For the text-containing cell, return its midpoint in [X, Y] coordinate format. 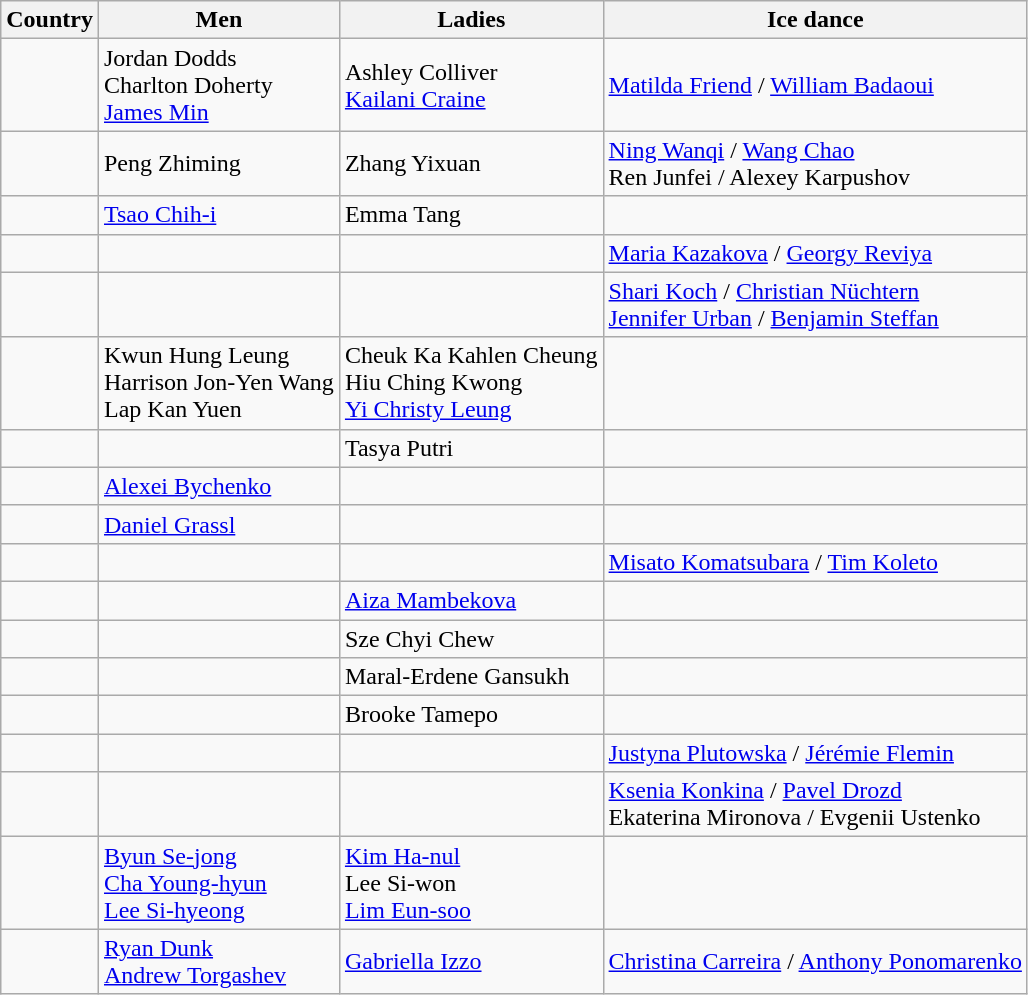
Matilda Friend / William Badaoui [815, 85]
Daniel Grassl [218, 524]
Alexei Bychenko [218, 486]
Kim Ha-nulLee Si-wonLim Eun-soo [471, 883]
Maria Kazakova / Georgy Reviya [815, 253]
Ladies [471, 20]
Tsao Chih-i [218, 215]
Tasya Putri [471, 448]
Gabriella Izzo [471, 962]
Sze Chyi Chew [471, 639]
Emma Tang [471, 215]
Justyna Plutowska / Jérémie Flemin [815, 753]
Byun Se-jongCha Young-hyunLee Si-hyeong [218, 883]
Aiza Mambekova [471, 600]
Zhang Yixuan [471, 164]
Ashley ColliverKailani Craine [471, 85]
Country [50, 20]
Maral-Erdene Gansukh [471, 677]
Peng Zhiming [218, 164]
Christina Carreira / Anthony Ponomarenko [815, 962]
Ryan DunkAndrew Torgashev [218, 962]
Ksenia Konkina / Pavel DrozdEkaterina Mironova / Evgenii Ustenko [815, 804]
Brooke Tamepo [471, 715]
Ice dance [815, 20]
Cheuk Ka Kahlen CheungHiu Ching KwongYi Christy Leung [471, 383]
Misato Komatsubara / Tim Koleto [815, 562]
Kwun Hung LeungHarrison Jon-Yen WangLap Kan Yuen [218, 383]
Men [218, 20]
Jordan DoddsCharlton DohertyJames Min [218, 85]
Ning Wanqi / Wang ChaoRen Junfei / Alexey Karpushov [815, 164]
Shari Koch / Christian NüchternJennifer Urban / Benjamin Steffan [815, 304]
